From the cell containing the given text, extract its center point as [X, Y] coordinate. 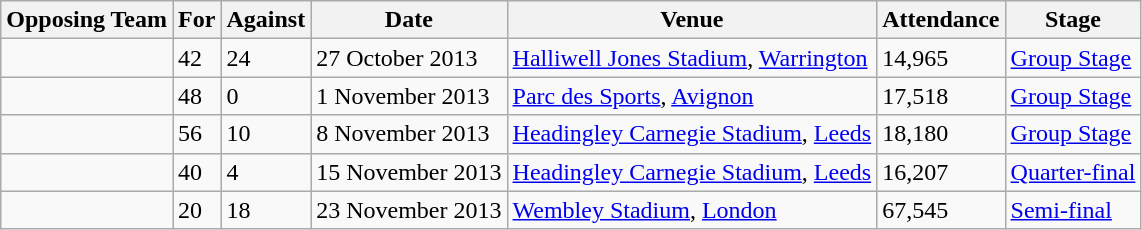
Opposing Team [87, 20]
0 [266, 96]
Quarter-final [1073, 172]
18,180 [941, 134]
23 November 2013 [409, 210]
67,545 [941, 210]
17,518 [941, 96]
4 [266, 172]
40 [197, 172]
8 November 2013 [409, 134]
48 [197, 96]
15 November 2013 [409, 172]
Stage [1073, 20]
10 [266, 134]
1 November 2013 [409, 96]
18 [266, 210]
Halliwell Jones Stadium, Warrington [692, 58]
27 October 2013 [409, 58]
Wembley Stadium, London [692, 210]
20 [197, 210]
Attendance [941, 20]
Date [409, 20]
24 [266, 58]
42 [197, 58]
56 [197, 134]
Parc des Sports, Avignon [692, 96]
For [197, 20]
16,207 [941, 172]
Venue [692, 20]
14,965 [941, 58]
Semi-final [1073, 210]
Against [266, 20]
